Output the (x, y) coordinate of the center of the cell containing the given text.  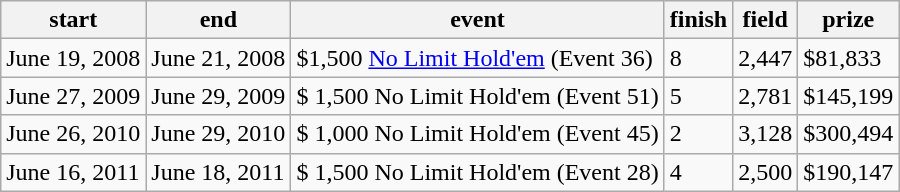
3,128 (766, 134)
2,500 (766, 172)
2,781 (766, 96)
$190,147 (848, 172)
June 29, 2010 (218, 134)
June 26, 2010 (74, 134)
$ 1,500 No Limit Hold'em (Event 28) (478, 172)
$145,199 (848, 96)
4 (698, 172)
5 (698, 96)
event (478, 20)
$1,500 No Limit Hold'em (Event 36) (478, 58)
$ 1,000 No Limit Hold'em (Event 45) (478, 134)
8 (698, 58)
June 29, 2009 (218, 96)
2,447 (766, 58)
$81,833 (848, 58)
June 27, 2009 (74, 96)
end (218, 20)
June 16, 2011 (74, 172)
June 19, 2008 (74, 58)
$ 1,500 No Limit Hold'em (Event 51) (478, 96)
finish (698, 20)
$300,494 (848, 134)
June 18, 2011 (218, 172)
June 21, 2008 (218, 58)
2 (698, 134)
field (766, 20)
start (74, 20)
prize (848, 20)
